Search for the cell housing the specified text and yield its [x, y] center coordinate. 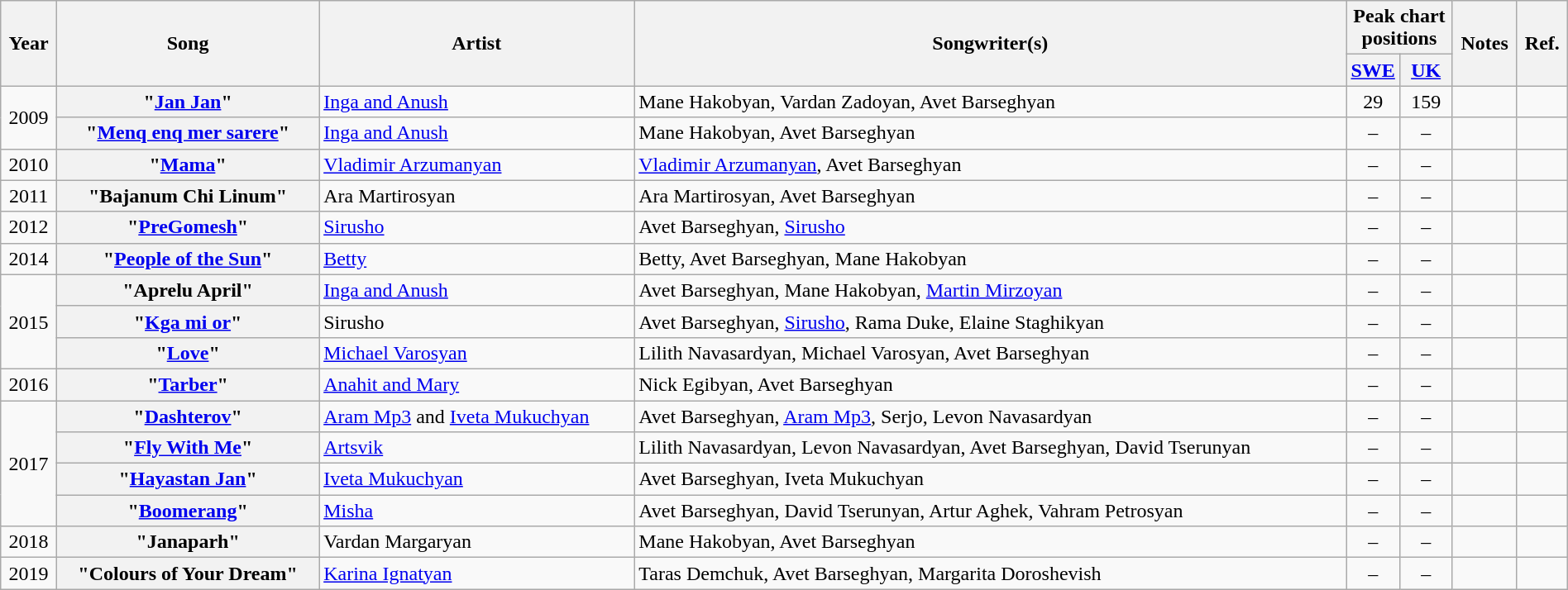
Ref. [1542, 43]
2018 [29, 542]
Song [187, 43]
"Mama" [187, 164]
Misha [476, 511]
"PreGomesh" [187, 227]
Betty [476, 259]
2012 [29, 227]
"Bajanum Chi Linum" [187, 196]
Peak chart positions [1399, 28]
Avet Barseghyan, Iveta Mukuchyan [991, 479]
Vardan Margaryan [476, 542]
Notes [1484, 43]
Ara Martirosyan, Avet Barseghyan [991, 196]
Avet Barseghyan, Aram Mp3, Serjo, Levon Navasardyan [991, 416]
"Kga mi or" [187, 321]
2017 [29, 463]
2016 [29, 384]
2011 [29, 196]
"Colours of Your Dream" [187, 573]
Karina Ignatyan [476, 573]
Michael Varosyan [476, 353]
"Boomerang" [187, 511]
"Menq enq mer sarere" [187, 133]
2009 [29, 117]
"Fly With Me" [187, 448]
SWE [1373, 70]
Iveta Mukuchyan [476, 479]
"Aprelu April" [187, 290]
Vladimir Arzumanyan [476, 164]
"Janaparh" [187, 542]
2015 [29, 321]
Lilith Navasardyan, Levon Navasardyan, Avet Barseghyan, David Tserunyan [991, 448]
Mane Hakobyan, Vardan Zadoyan, Avet Barseghyan [991, 102]
Vladimir Arzumanyan, Avet Barseghyan [991, 164]
"Hayastan Jan" [187, 479]
Anahit and Mary [476, 384]
Taras Demchuk, Avet Barseghyan, Margarita Doroshevish [991, 573]
Avet Barseghyan, David Tserunyan, Artur Aghek, Vahram Petrosyan [991, 511]
"Dashterov" [187, 416]
Artist [476, 43]
UK [1426, 70]
"Love" [187, 353]
2014 [29, 259]
Ara Martirosyan [476, 196]
"Tarber" [187, 384]
Avet Barseghyan, Mane Hakobyan, Martin Mirzoyan [991, 290]
Aram Mp3 and Iveta Mukuchyan [476, 416]
Avet Barseghyan, Sirusho [991, 227]
159 [1426, 102]
29 [1373, 102]
Betty, Avet Barseghyan, Mane Hakobyan [991, 259]
"People of the Sun" [187, 259]
Avet Barseghyan, Sirusho, Rama Duke, Elaine Staghikyan [991, 321]
Lilith Navasardyan, Michael Varosyan, Avet Barseghyan [991, 353]
"Jan Jan" [187, 102]
2010 [29, 164]
2019 [29, 573]
Year [29, 43]
Songwriter(s) [991, 43]
Artsvik [476, 448]
Nick Egibyan, Avet Barseghyan [991, 384]
